Scan for the cell matching the given text and deliver its [X, Y] coordinate at center. 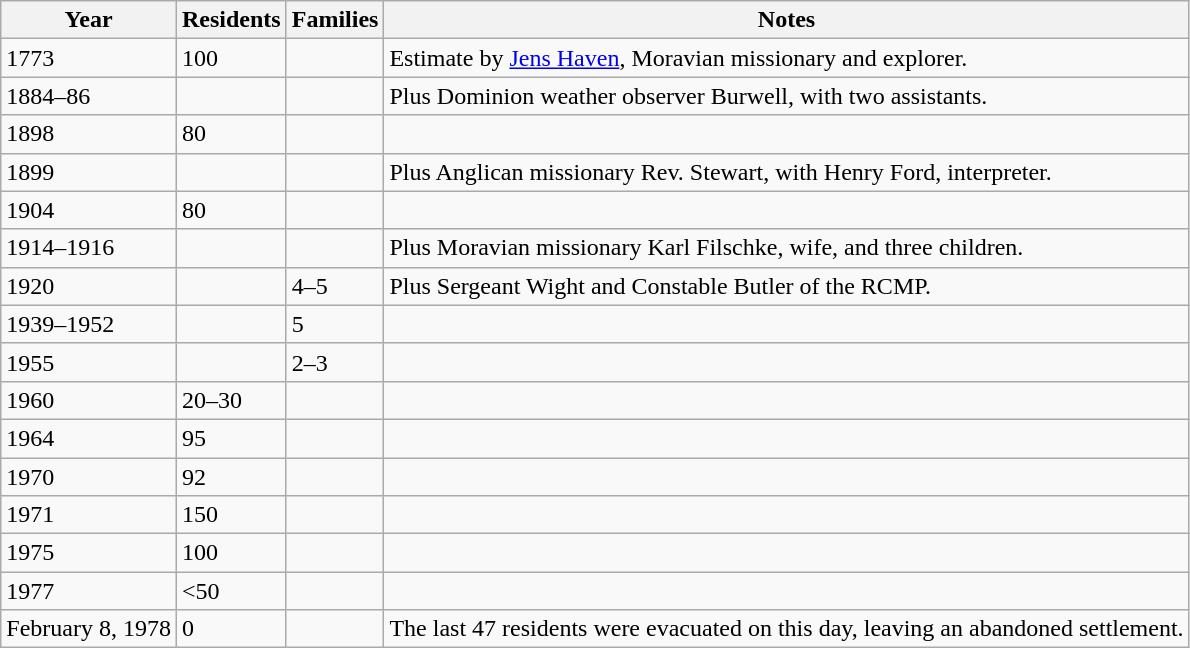
150 [231, 515]
1898 [89, 134]
<50 [231, 591]
1960 [89, 400]
5 [335, 324]
1899 [89, 172]
Year [89, 20]
4–5 [335, 286]
Plus Sergeant Wight and Constable Butler of the RCMP. [786, 286]
Plus Dominion weather observer Burwell, with two assistants. [786, 96]
1939–1952 [89, 324]
1773 [89, 58]
Notes [786, 20]
1904 [89, 210]
20–30 [231, 400]
1914–1916 [89, 248]
Plus Anglican missionary Rev. Stewart, with Henry Ford, interpreter. [786, 172]
1975 [89, 553]
Residents [231, 20]
92 [231, 477]
1970 [89, 477]
February 8, 1978 [89, 629]
2–3 [335, 362]
The last 47 residents were evacuated on this day, leaving an abandoned settlement. [786, 629]
1955 [89, 362]
1971 [89, 515]
1977 [89, 591]
1884–86 [89, 96]
1964 [89, 438]
0 [231, 629]
Families [335, 20]
95 [231, 438]
1920 [89, 286]
Plus Moravian missionary Karl Filschke, wife, and three children. [786, 248]
Estimate by Jens Haven, Moravian missionary and explorer. [786, 58]
